Scan for the cell matching the given text and deliver its [x, y] coordinate at center. 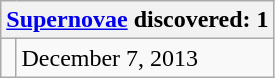
Supernovae discovered: 1 [138, 20]
December 7, 2013 [145, 58]
